Determine the (x, y) coordinate at the center of the cell enclosing the given text.  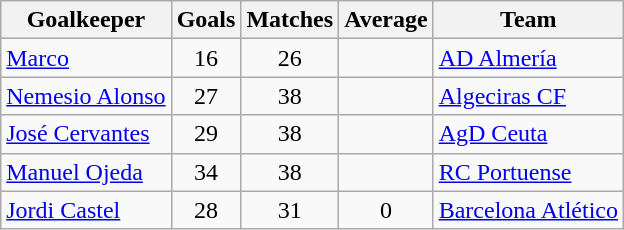
Barcelona Atlético (528, 210)
Jordi Castel (86, 210)
AD Almería (528, 58)
16 (206, 58)
Goalkeeper (86, 20)
Goals (206, 20)
Average (386, 20)
0 (386, 210)
26 (290, 58)
27 (206, 96)
34 (206, 172)
28 (206, 210)
José Cervantes (86, 134)
31 (290, 210)
RC Portuense (528, 172)
Algeciras CF (528, 96)
Nemesio Alonso (86, 96)
AgD Ceuta (528, 134)
Matches (290, 20)
Team (528, 20)
Manuel Ojeda (86, 172)
Marco (86, 58)
29 (206, 134)
